Detect which cell encompasses the target text, then output its (X, Y) center coordinate. 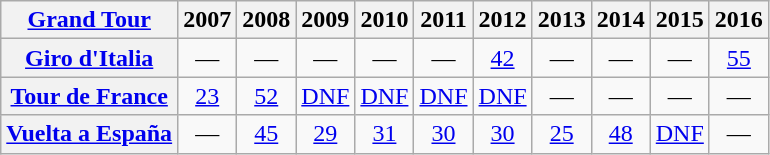
Grand Tour (90, 20)
2014 (620, 20)
2012 (502, 20)
29 (326, 134)
31 (384, 134)
Vuelta a España (90, 134)
Tour de France (90, 96)
45 (266, 134)
2013 (562, 20)
2011 (444, 20)
Giro d'Italia (90, 58)
48 (620, 134)
2015 (680, 20)
23 (208, 96)
55 (738, 58)
2008 (266, 20)
25 (562, 134)
2009 (326, 20)
2007 (208, 20)
2010 (384, 20)
2016 (738, 20)
42 (502, 58)
52 (266, 96)
